Detect which cell encompasses the target text, then output its [x, y] center coordinate. 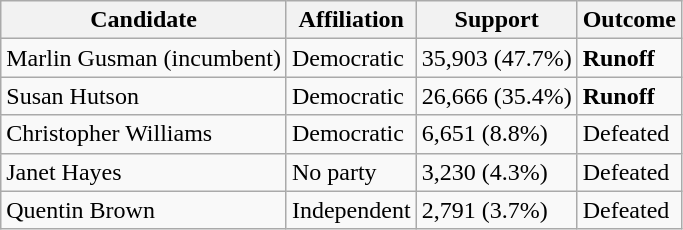
2,791 (3.7%) [496, 210]
6,651 (8.8%) [496, 134]
Outcome [629, 20]
Christopher Williams [144, 134]
26,666 (35.4%) [496, 96]
3,230 (4.3%) [496, 172]
Support [496, 20]
Marlin Gusman (incumbent) [144, 58]
Quentin Brown [144, 210]
Independent [351, 210]
Susan Hutson [144, 96]
Candidate [144, 20]
Affiliation [351, 20]
35,903 (47.7%) [496, 58]
No party [351, 172]
Janet Hayes [144, 172]
